From the cell containing the given text, extract its center point as [x, y] coordinate. 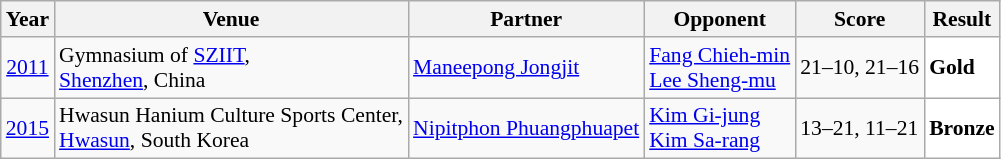
Opponent [720, 19]
Result [962, 19]
Kim Gi-jung Kim Sa-rang [720, 128]
Partner [526, 19]
Fang Chieh-min Lee Sheng-mu [720, 68]
Maneepong Jongjit [526, 68]
2011 [28, 68]
Gold [962, 68]
Gymnasium of SZIIT,Shenzhen, China [231, 68]
Hwasun Hanium Culture Sports Center,Hwasun, South Korea [231, 128]
Score [860, 19]
2015 [28, 128]
Year [28, 19]
Nipitphon Phuangphuapet [526, 128]
Venue [231, 19]
21–10, 21–16 [860, 68]
Bronze [962, 128]
13–21, 11–21 [860, 128]
